Return (x, y) of the center of cell containing provided text 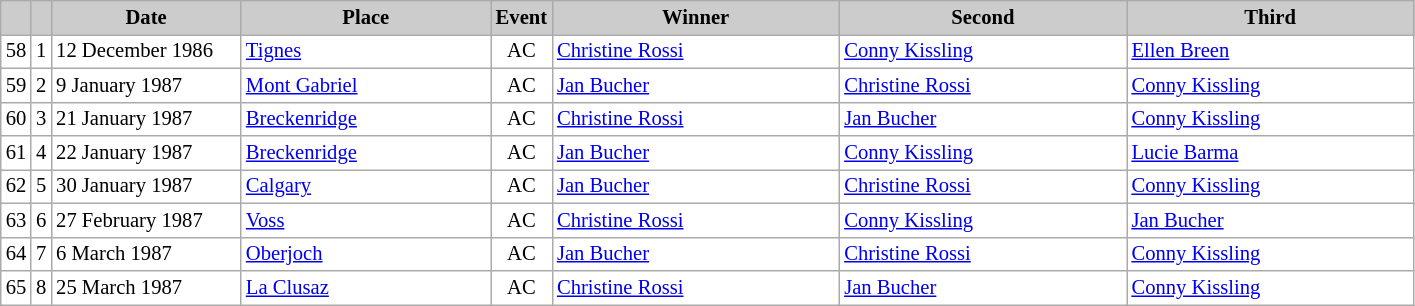
2 (41, 85)
6 March 1987 (146, 254)
4 (41, 153)
58 (16, 51)
60 (16, 119)
12 December 1986 (146, 51)
59 (16, 85)
30 January 1987 (146, 186)
3 (41, 119)
64 (16, 254)
25 March 1987 (146, 287)
6 (41, 220)
62 (16, 186)
Calgary (366, 186)
Oberjoch (366, 254)
21 January 1987 (146, 119)
Mont Gabriel (366, 85)
65 (16, 287)
5 (41, 186)
Date (146, 17)
8 (41, 287)
22 January 1987 (146, 153)
63 (16, 220)
Event (522, 17)
Tignes (366, 51)
Lucie Barma (1270, 153)
Second (982, 17)
Place (366, 17)
9 January 1987 (146, 85)
Third (1270, 17)
7 (41, 254)
1 (41, 51)
Winner (696, 17)
La Clusaz (366, 287)
27 February 1987 (146, 220)
Voss (366, 220)
61 (16, 153)
Ellen Breen (1270, 51)
